Locate the cell with the specified text and output its (X, Y) center coordinate. 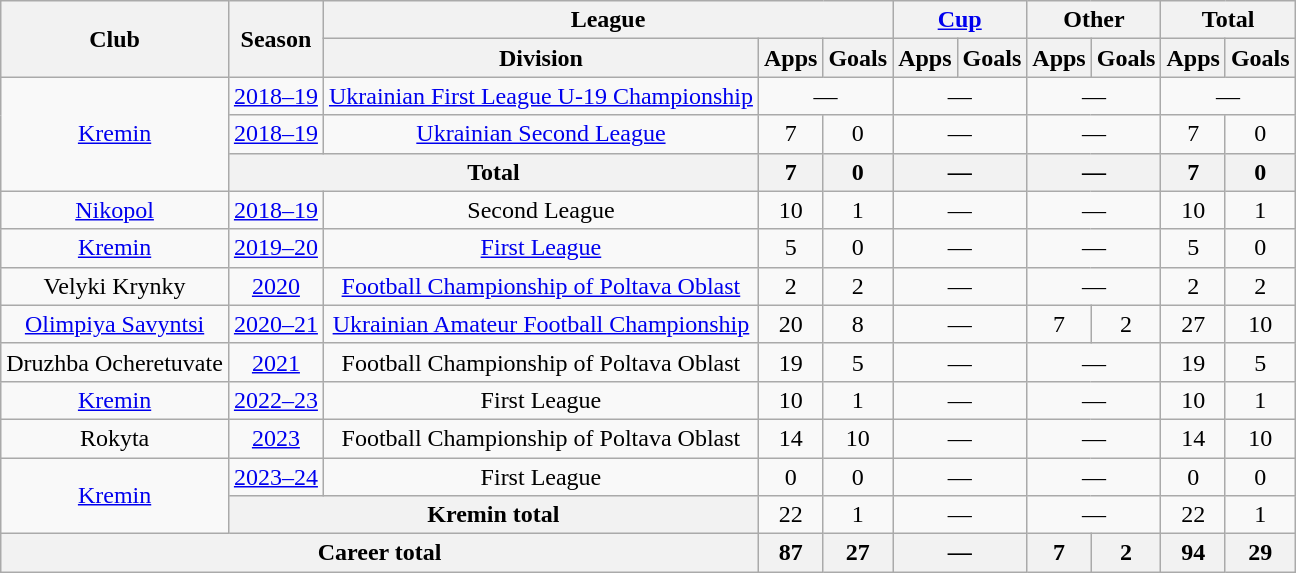
2021 (276, 362)
Rokyta (115, 438)
Division (540, 58)
29 (1260, 553)
Career total (380, 553)
2022–23 (276, 400)
Druzhba Ocheretuvate (115, 362)
2020–21 (276, 324)
Velyki Krynky (115, 286)
Kremin total (493, 515)
Nikopol (115, 210)
Ukrainian Second League (540, 134)
Second League (540, 210)
Ukrainian Amateur Football Championship (540, 324)
League (608, 20)
Cup (960, 20)
Ukrainian First League U-19 Championship (540, 96)
2023 (276, 438)
Olimpiya Savyntsi (115, 324)
Other (1094, 20)
2019–20 (276, 248)
2020 (276, 286)
20 (790, 324)
Club (115, 39)
Season (276, 39)
87 (790, 553)
94 (1193, 553)
8 (858, 324)
2023–24 (276, 477)
